Scan for the cell matching the given text and deliver its (x, y) coordinate at center. 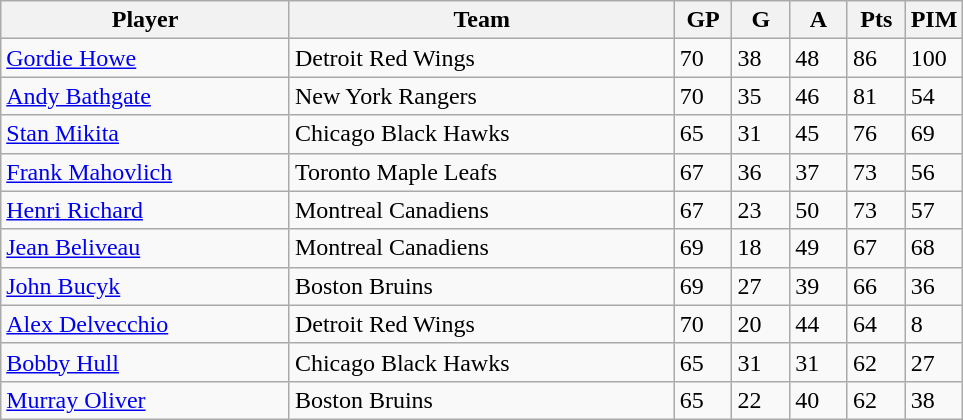
56 (934, 172)
Frank Mahovlich (146, 172)
8 (934, 324)
49 (819, 248)
G (761, 20)
48 (819, 58)
66 (876, 286)
Henri Richard (146, 210)
Pts (876, 20)
New York Rangers (482, 96)
Murray Oliver (146, 400)
45 (819, 134)
Player (146, 20)
18 (761, 248)
22 (761, 400)
John Bucyk (146, 286)
81 (876, 96)
44 (819, 324)
PIM (934, 20)
68 (934, 248)
Bobby Hull (146, 362)
Jean Beliveau (146, 248)
Toronto Maple Leafs (482, 172)
Stan Mikita (146, 134)
Team (482, 20)
Alex Delvecchio (146, 324)
A (819, 20)
50 (819, 210)
57 (934, 210)
46 (819, 96)
37 (819, 172)
40 (819, 400)
54 (934, 96)
Gordie Howe (146, 58)
64 (876, 324)
100 (934, 58)
39 (819, 286)
86 (876, 58)
Andy Bathgate (146, 96)
35 (761, 96)
23 (761, 210)
20 (761, 324)
GP (703, 20)
76 (876, 134)
